Identify which cell holds the provided text, then report its [X, Y] central coordinate. 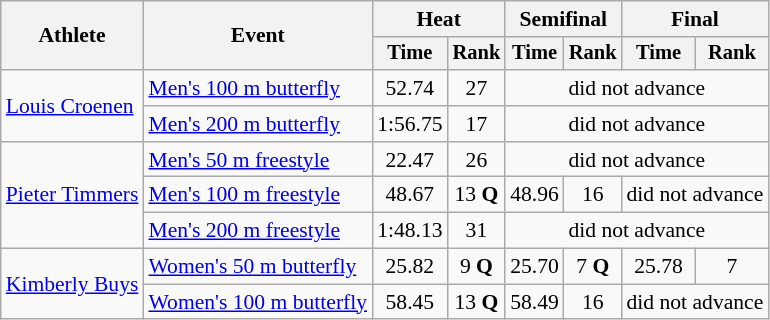
52.74 [410, 88]
1:56.75 [410, 124]
9 Q [477, 267]
48.96 [534, 195]
Final [694, 19]
Kimberly Buys [72, 284]
1:48.13 [410, 231]
Event [258, 36]
Men's 100 m freestyle [258, 195]
Heat [438, 19]
Athlete [72, 36]
Men's 100 m butterfly [258, 88]
7 Q [593, 267]
31 [477, 231]
Men's 200 m freestyle [258, 231]
25.70 [534, 267]
Semifinal [563, 19]
Louis Croenen [72, 106]
27 [477, 88]
7 [732, 267]
Men's 200 m butterfly [258, 124]
48.67 [410, 195]
58.45 [410, 302]
Women's 100 m butterfly [258, 302]
25.82 [410, 267]
22.47 [410, 160]
Pieter Timmers [72, 196]
Men's 50 m freestyle [258, 160]
58.49 [534, 302]
26 [477, 160]
Women's 50 m butterfly [258, 267]
17 [477, 124]
25.78 [658, 267]
